Return [x, y] of the center of cell containing provided text 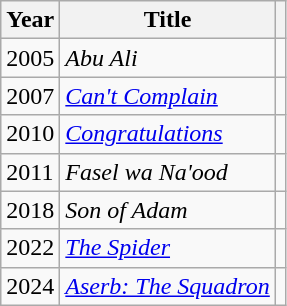
Can't Complain [168, 96]
2022 [30, 248]
2024 [30, 286]
Aserb: The Squadron [168, 286]
2010 [30, 134]
2005 [30, 58]
2018 [30, 210]
Title [168, 20]
Fasel wa Na'ood [168, 172]
Congratulations [168, 134]
The Spider [168, 248]
Abu Ali [168, 58]
2011 [30, 172]
2007 [30, 96]
Year [30, 20]
Son of Adam [168, 210]
